Return the (x, y) coordinate for the center point of the cell that contains the specified text.  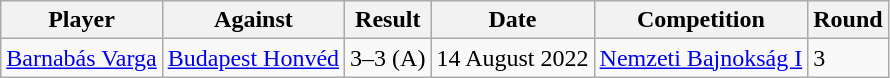
Date (512, 20)
3–3 (A) (388, 58)
Budapest Honvéd (253, 58)
Against (253, 20)
Player (82, 20)
3 (848, 58)
Round (848, 20)
Competition (701, 20)
14 August 2022 (512, 58)
Result (388, 20)
Nemzeti Bajnokság I (701, 58)
Barnabás Varga (82, 58)
